From the cell containing the given text, extract its center point as (x, y) coordinate. 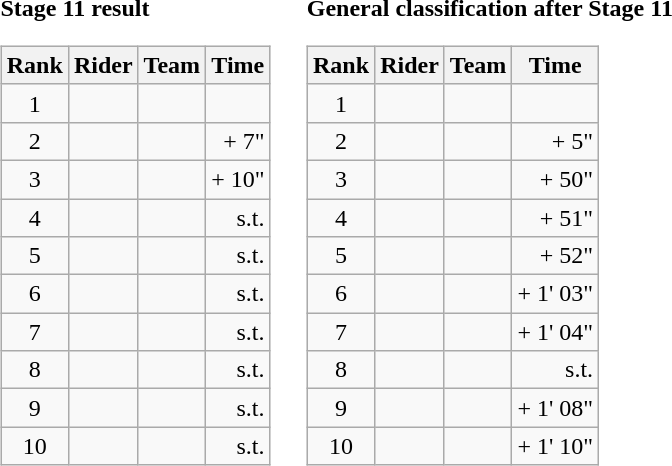
+ 5" (556, 141)
+ 1' 08" (556, 408)
+ 10" (238, 179)
+ 1' 04" (556, 332)
+ 52" (556, 256)
+ 50" (556, 179)
+ 7" (238, 141)
+ 51" (556, 217)
+ 1' 03" (556, 294)
+ 1' 10" (556, 446)
